Scan for the cell matching the given text and deliver its (X, Y) coordinate at center. 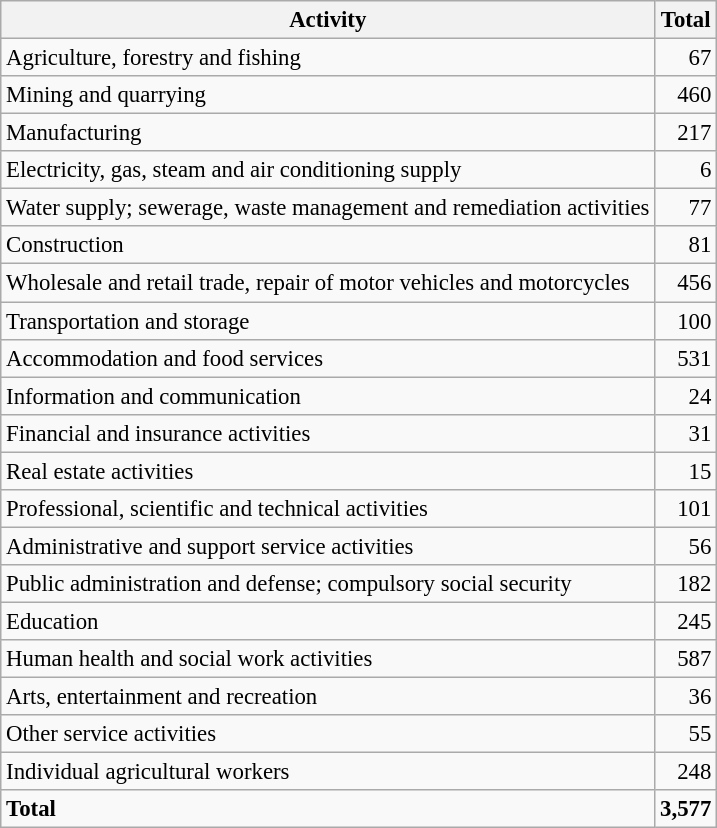
Administrative and support service activities (328, 546)
56 (686, 546)
55 (686, 734)
587 (686, 659)
Human health and social work activities (328, 659)
Financial and insurance activities (328, 433)
531 (686, 358)
Individual agricultural workers (328, 772)
456 (686, 283)
Public administration and defense; compulsory social security (328, 584)
Arts, entertainment and recreation (328, 697)
77 (686, 208)
217 (686, 133)
Activity (328, 20)
31 (686, 433)
6 (686, 170)
81 (686, 245)
Education (328, 621)
67 (686, 58)
Other service activities (328, 734)
460 (686, 95)
Mining and quarrying (328, 95)
Transportation and storage (328, 321)
245 (686, 621)
24 (686, 396)
Wholesale and retail trade, repair of motor vehicles and motorcycles (328, 283)
36 (686, 697)
Electricity, gas, steam and air conditioning supply (328, 170)
Real estate activities (328, 471)
101 (686, 509)
Agriculture, forestry and fishing (328, 58)
Water supply; sewerage, waste management and remediation activities (328, 208)
3,577 (686, 809)
Construction (328, 245)
248 (686, 772)
Accommodation and food services (328, 358)
Manufacturing (328, 133)
15 (686, 471)
182 (686, 584)
100 (686, 321)
Information and communication (328, 396)
Professional, scientific and technical activities (328, 509)
